Scan for the cell matching the given text and deliver its [X, Y] coordinate at center. 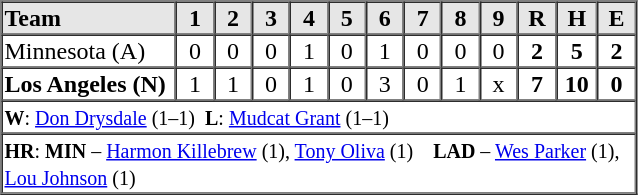
HR: MIN – Harmon Killebrew (1), Tony Oliva (1) LAD – Wes Parker (1), Lou Johnson (1) [319, 164]
4 [309, 18]
Minnesota (A) [90, 50]
H [578, 18]
W: Don Drysdale (1–1) L: Mudcat Grant (1–1) [319, 116]
Los Angeles (N) [90, 84]
9 [499, 18]
10 [578, 84]
R [536, 18]
6 [385, 18]
Team [90, 18]
x [499, 84]
E [616, 18]
8 [461, 18]
